Search for the cell housing the specified text and yield its [x, y] center coordinate. 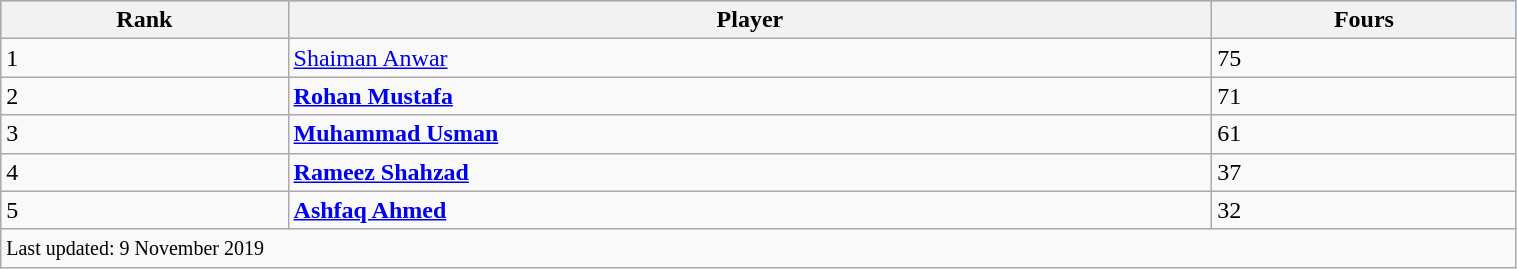
3 [144, 134]
Muhammad Usman [750, 134]
1 [144, 58]
Player [750, 20]
4 [144, 172]
Rohan Mustafa [750, 96]
71 [1364, 96]
32 [1364, 210]
Ashfaq Ahmed [750, 210]
Last updated: 9 November 2019 [758, 248]
61 [1364, 134]
75 [1364, 58]
37 [1364, 172]
Rameez Shahzad [750, 172]
Rank [144, 20]
Fours [1364, 20]
5 [144, 210]
Shaiman Anwar [750, 58]
2 [144, 96]
